From the cell containing the given text, extract its center point as [X, Y] coordinate. 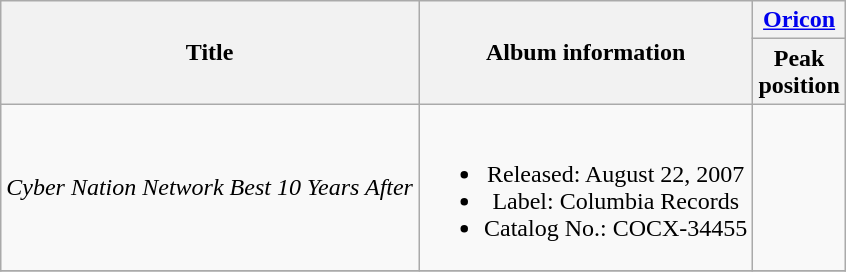
Released: August 22, 2007Label: Columbia RecordsCatalog No.: COCX-34455 [585, 188]
Peakposition [799, 72]
Cyber Nation Network Best 10 Years After [210, 188]
Oricon [799, 20]
Title [210, 52]
Album information [585, 52]
